Locate the cell with the specified text and output its (X, Y) center coordinate. 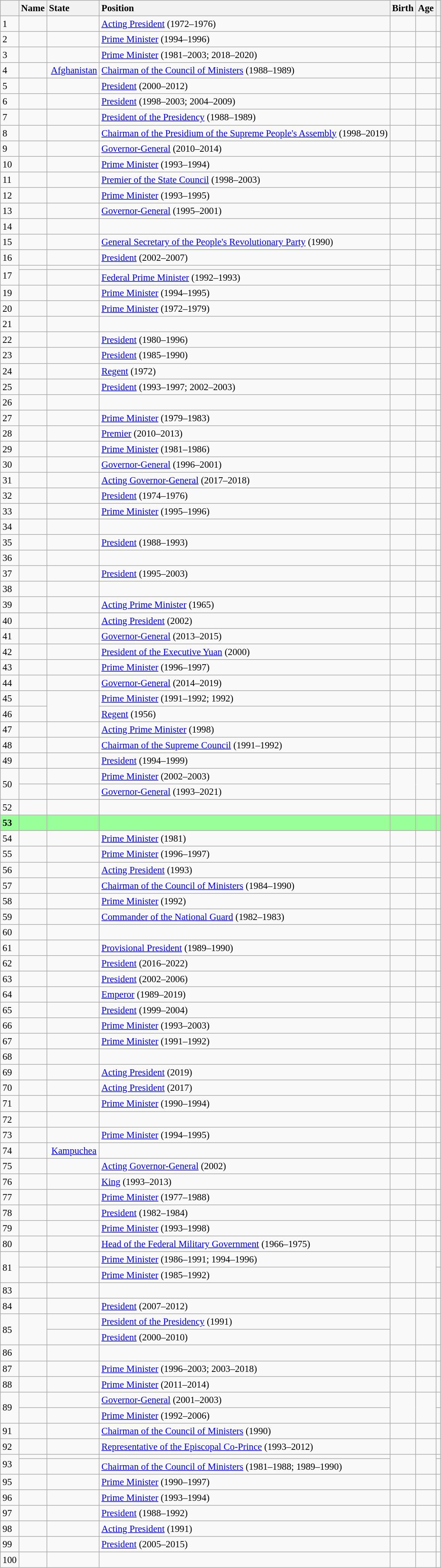
Prime Minister (1995–1996) (245, 512)
10 (10, 164)
State (73, 8)
Chairman of the Presidium of the Supreme People's Assembly (1998–2019) (245, 133)
84 (10, 1306)
Prime Minister (2002–2003) (245, 777)
Federal Prime Minister (1992–1993) (245, 278)
Kampuchea (73, 1151)
73 (10, 1135)
Chairman of the Council of Ministers (1990) (245, 1431)
Premier (2010–2013) (245, 434)
26 (10, 402)
69 (10, 1073)
Chairman of the Council of Ministers (1988–1989) (245, 70)
1 (10, 24)
Prime Minister (1981–1986) (245, 449)
General Secretary of the People's Revolutionary Party (1990) (245, 242)
62 (10, 964)
53 (10, 823)
Prime Minister (1981–2003; 2018–2020) (245, 55)
9 (10, 148)
59 (10, 917)
Acting President (1991) (245, 1529)
86 (10, 1353)
Chairman of the Council of Ministers (1984–1990) (245, 886)
38 (10, 589)
Prime Minister (1991–1992; 1992) (245, 699)
Prime Minister (1990–1997) (245, 1482)
54 (10, 839)
8 (10, 133)
56 (10, 870)
14 (10, 226)
63 (10, 979)
29 (10, 449)
23 (10, 356)
Governor-General (1993–2021) (245, 792)
66 (10, 1026)
Prime Minister (1993–1995) (245, 195)
28 (10, 434)
Position (245, 8)
55 (10, 854)
Prime Minister (1981) (245, 839)
45 (10, 699)
15 (10, 242)
President of the Executive Yuan (2000) (245, 652)
President (1988–1992) (245, 1513)
Prime Minister (1993–2003) (245, 1026)
19 (10, 293)
Head of the Federal Military Government (1966–1975) (245, 1244)
13 (10, 211)
89 (10, 1407)
President (2016–2022) (245, 964)
Afghanistan (73, 70)
100 (10, 1560)
Acting Governor-General (2017–2018) (245, 480)
17 (10, 275)
Prime Minister (1977–1988) (245, 1197)
President (2005–2015) (245, 1544)
Prime Minister (1994–1996) (245, 39)
52 (10, 808)
78 (10, 1213)
President (2002–2007) (245, 257)
48 (10, 745)
President (1999–2004) (245, 1010)
31 (10, 480)
Prime Minister (1992–2006) (245, 1415)
11 (10, 180)
Prime Minister (1991–1992) (245, 1041)
President (1985–1990) (245, 356)
37 (10, 574)
67 (10, 1041)
40 (10, 621)
88 (10, 1384)
95 (10, 1482)
Prime Minister (1993–1998) (245, 1228)
Commander of the National Guard (1982–1983) (245, 917)
Prime Minister (1986–1991; 1994–1996) (245, 1260)
60 (10, 932)
39 (10, 605)
Prime Minister (1996–2003; 2003–2018) (245, 1369)
King (1993–2013) (245, 1182)
Prime Minister (1990–1994) (245, 1104)
Acting President (2002) (245, 621)
Governor-General (1995–2001) (245, 211)
58 (10, 901)
46 (10, 714)
2 (10, 39)
President (1993–1997; 2002–2003) (245, 387)
Governor-General (2010–2014) (245, 148)
5 (10, 86)
Acting President (2019) (245, 1073)
57 (10, 886)
76 (10, 1182)
42 (10, 652)
93 (10, 1464)
Regent (1972) (245, 371)
Representative of the Episcopal Co-Prince (1993–2012) (245, 1447)
Governor-General (2001–2003) (245, 1400)
President (1980–1996) (245, 340)
Acting Governor-General (2002) (245, 1166)
61 (10, 948)
74 (10, 1151)
33 (10, 512)
President (1974–1976) (245, 496)
65 (10, 1010)
Name (33, 8)
President (1994–1999) (245, 761)
Emperor (1989–2019) (245, 995)
87 (10, 1369)
Provisional President (1989–1990) (245, 948)
71 (10, 1104)
77 (10, 1197)
President of the Presidency (1988–1989) (245, 117)
83 (10, 1291)
President (2007–2012) (245, 1306)
97 (10, 1513)
21 (10, 324)
4 (10, 70)
81 (10, 1267)
91 (10, 1431)
Acting Prime Minister (1998) (245, 730)
99 (10, 1544)
Chairman of the Supreme Council (1991–1992) (245, 745)
32 (10, 496)
41 (10, 636)
Governor-General (1996–2001) (245, 465)
President (2000–2010) (245, 1337)
Regent (1956) (245, 714)
Acting President (1993) (245, 870)
12 (10, 195)
Acting President (1972–1976) (245, 24)
36 (10, 558)
Birth (403, 8)
44 (10, 683)
Premier of the State Council (1998–2003) (245, 180)
98 (10, 1529)
22 (10, 340)
80 (10, 1244)
34 (10, 527)
President (2000–2012) (245, 86)
President (1998–2003; 2004–2009) (245, 102)
Governor-General (2014–2019) (245, 683)
75 (10, 1166)
16 (10, 257)
President (2002–2006) (245, 979)
49 (10, 761)
25 (10, 387)
Prime Minister (1979–1983) (245, 418)
President of the Presidency (1991) (245, 1322)
43 (10, 667)
85 (10, 1329)
70 (10, 1088)
92 (10, 1447)
27 (10, 418)
President (1982–1984) (245, 1213)
96 (10, 1498)
Acting Prime Minister (1965) (245, 605)
President (1988–1993) (245, 543)
47 (10, 730)
Prime Minister (1985–1992) (245, 1275)
7 (10, 117)
20 (10, 309)
50 (10, 784)
Acting President (2017) (245, 1088)
President (1995–2003) (245, 574)
72 (10, 1119)
68 (10, 1057)
64 (10, 995)
35 (10, 543)
Prime Minister (1972–1979) (245, 309)
Age (426, 8)
3 (10, 55)
Prime Minister (1992) (245, 901)
Chairman of the Council of Ministers (1981–1988; 1989–1990) (245, 1466)
Governor-General (2013–2015) (245, 636)
6 (10, 102)
30 (10, 465)
79 (10, 1228)
Prime Minister (2011–2014) (245, 1384)
24 (10, 371)
